Return (X, Y) of the center of cell containing provided text 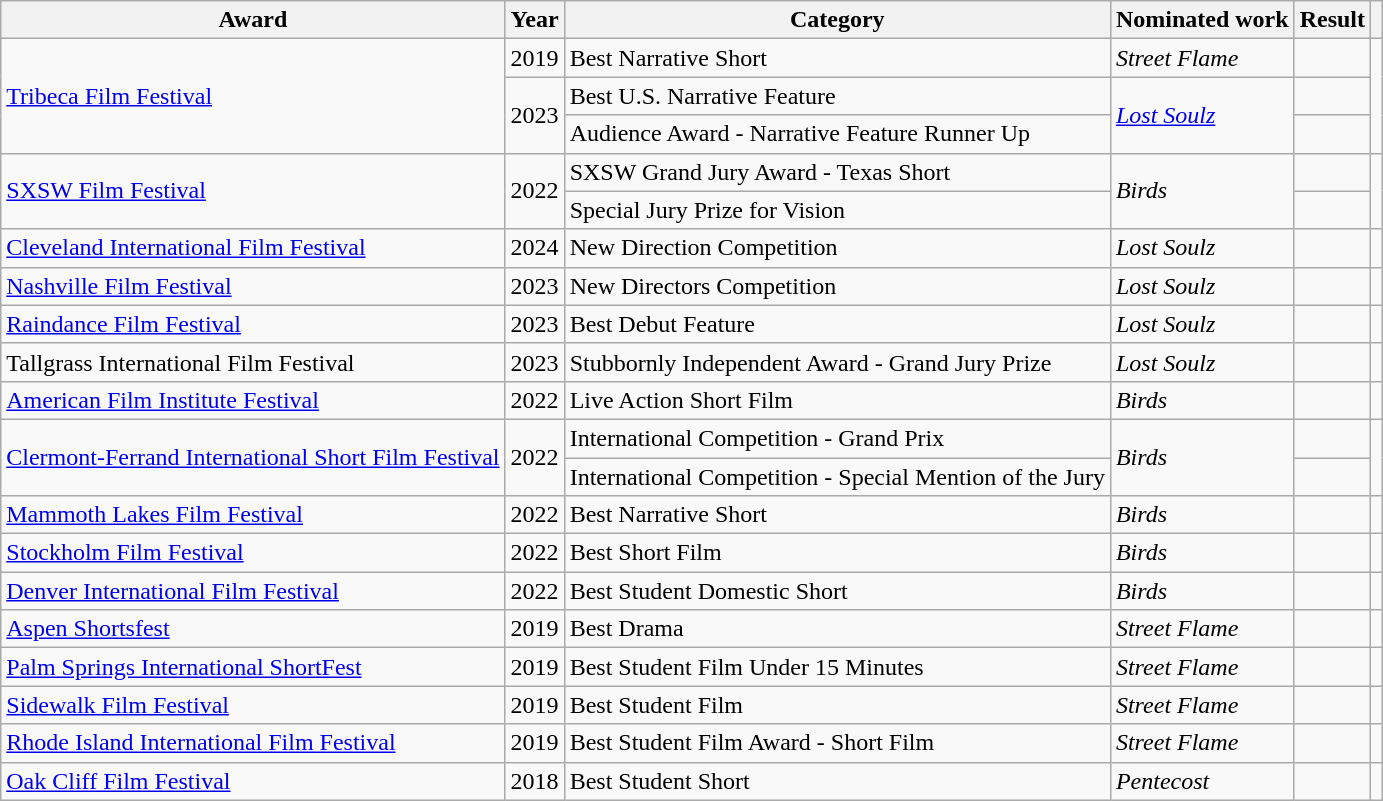
Raindance Film Festival (253, 324)
Live Action Short Film (837, 400)
Sidewalk Film Festival (253, 705)
Special Jury Prize for Vision (837, 210)
Result (1332, 20)
Best Debut Feature (837, 324)
Palm Springs International ShortFest (253, 667)
Denver International Film Festival (253, 591)
Mammoth Lakes Film Festival (253, 515)
Best Short Film (837, 553)
2024 (534, 248)
Nashville Film Festival (253, 286)
Award (253, 20)
SXSW Film Festival (253, 191)
Oak Cliff Film Festival (253, 781)
Tallgrass International Film Festival (253, 362)
Stockholm Film Festival (253, 553)
New Directors Competition (837, 286)
Pentecost (1202, 781)
Category (837, 20)
Best Student Domestic Short (837, 591)
SXSW Grand Jury Award - Texas Short (837, 172)
Best Drama (837, 629)
Best Student Film Under 15 Minutes (837, 667)
Aspen Shortsfest (253, 629)
International Competition - Grand Prix (837, 438)
Nominated work (1202, 20)
Year (534, 20)
New Direction Competition (837, 248)
Clermont-Ferrand International Short Film Festival (253, 457)
Best Student Short (837, 781)
Rhode Island International Film Festival (253, 743)
Audience Award - Narrative Feature Runner Up (837, 134)
2018 (534, 781)
Best Student Film Award - Short Film (837, 743)
Best U.S. Narrative Feature (837, 96)
Cleveland International Film Festival (253, 248)
American Film Institute Festival (253, 400)
Stubbornly Independent Award - Grand Jury Prize (837, 362)
Best Student Film (837, 705)
Tribeca Film Festival (253, 96)
International Competition - Special Mention of the Jury (837, 477)
